From the cell containing the given text, extract its center point as (x, y) coordinate. 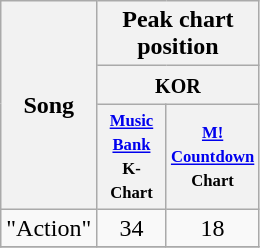
Peak chart position (178, 34)
KOR (178, 85)
Song (49, 106)
34 (132, 228)
M! Countdown Chart (212, 156)
18 (212, 228)
Music Bank K-Chart (132, 156)
"Action" (49, 228)
